Detect which cell encompasses the target text, then output its (x, y) center coordinate. 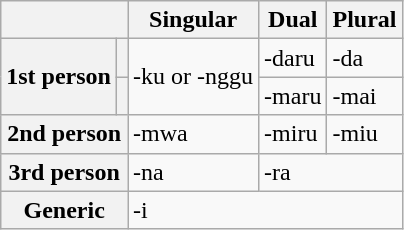
-mwa (194, 134)
Dual (293, 20)
-daru (293, 58)
-i (265, 210)
-ku or -nggu (194, 77)
-na (194, 172)
-ra (330, 172)
Generic (64, 210)
2nd person (64, 134)
Plural (364, 20)
-miu (364, 134)
-miru (293, 134)
Singular (194, 20)
-mai (364, 96)
1st person (59, 77)
3rd person (64, 172)
-maru (293, 96)
-da (364, 58)
